For the text-containing cell, return its midpoint in [x, y] coordinate format. 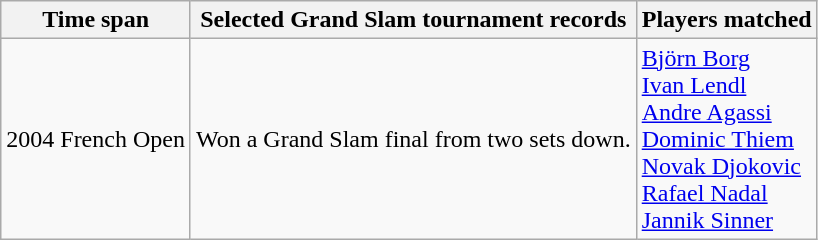
Players matched [726, 20]
Björn BorgIvan LendlAndre AgassiDominic ThiemNovak DjokovicRafael NadalJannik Sinner [726, 139]
Selected Grand Slam tournament records [413, 20]
Time span [96, 20]
Won a Grand Slam final from two sets down. [413, 139]
2004 French Open [96, 139]
